Capture the cell that displays the provided text and extract its [X, Y] central coordinate. 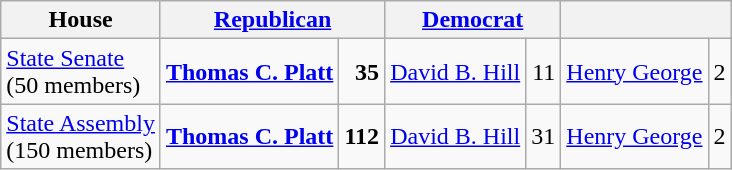
112 [362, 136]
State Assembly (150 members) [81, 136]
11 [544, 72]
Democrat [473, 20]
35 [362, 72]
Republican [272, 20]
31 [544, 136]
State Senate (50 members) [81, 72]
House [81, 20]
